Find where the given text appears and provide that cell's center as [x, y] coordinate. 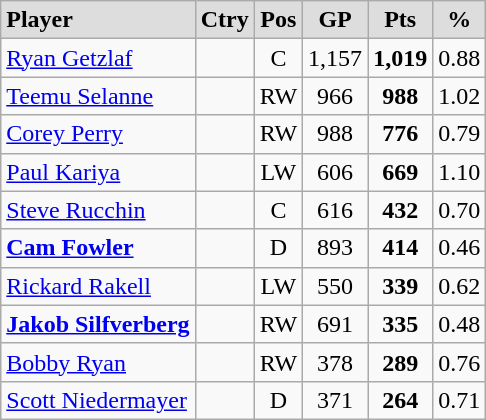
414 [400, 248]
Rickard Rakell [98, 286]
289 [400, 362]
Ctry [224, 20]
1,019 [400, 58]
339 [400, 286]
0.79 [460, 134]
0.48 [460, 324]
Teemu Selanne [98, 96]
Pos [278, 20]
264 [400, 400]
1.02 [460, 96]
1.10 [460, 172]
1,157 [336, 58]
0.76 [460, 362]
966 [336, 96]
893 [336, 248]
0.88 [460, 58]
0.70 [460, 210]
606 [336, 172]
335 [400, 324]
0.46 [460, 248]
371 [336, 400]
0.62 [460, 286]
616 [336, 210]
% [460, 20]
GP [336, 20]
Ryan Getzlaf [98, 58]
Player [98, 20]
Corey Perry [98, 134]
Steve Rucchin [98, 210]
0.71 [460, 400]
378 [336, 362]
691 [336, 324]
669 [400, 172]
776 [400, 134]
Pts [400, 20]
Paul Kariya [98, 172]
Bobby Ryan [98, 362]
Cam Fowler [98, 248]
550 [336, 286]
Scott Niedermayer [98, 400]
432 [400, 210]
Jakob Silfverberg [98, 324]
